Pinpoint the cell where the given text exists, returning its (x, y) midpoint coordinate. 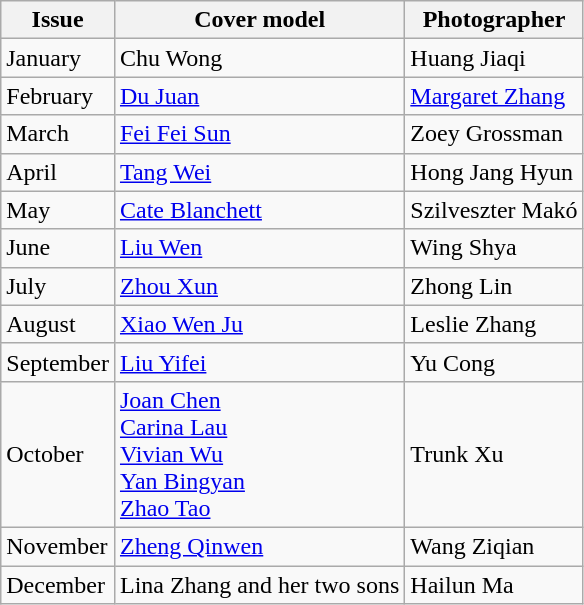
April (58, 172)
August (58, 324)
Chu Wong (259, 58)
Hailun Ma (494, 585)
Leslie Zhang (494, 324)
Huang Jiaqi (494, 58)
July (58, 286)
December (58, 585)
Lina Zhang and her two sons (259, 585)
November (58, 546)
Zoey Grossman (494, 134)
Szilveszter Makó (494, 210)
Tang Wei (259, 172)
January (58, 58)
Fei Fei Sun (259, 134)
Margaret Zhang (494, 96)
Liu Yifei (259, 362)
Issue (58, 20)
February (58, 96)
Zhou Xun (259, 286)
Zhong Lin (494, 286)
Xiao Wen Ju (259, 324)
May (58, 210)
June (58, 248)
Liu Wen (259, 248)
Photographer (494, 20)
October (58, 454)
Yu Cong (494, 362)
Joan Chen Carina Lau Vivian WuYan Bingyan Zhao Tao (259, 454)
Hong Jang Hyun (494, 172)
Cate Blanchett (259, 210)
Cover model (259, 20)
Du Juan (259, 96)
Trunk Xu (494, 454)
Zheng Qinwen (259, 546)
Wing Shya (494, 248)
March (58, 134)
September (58, 362)
Wang Ziqian (494, 546)
